Output the (x, y) coordinate of the center of the cell containing the given text.  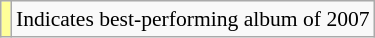
Indicates best-performing album of 2007 (193, 19)
